Extract the (X, Y) coordinate from the center of the cell holding the provided text.  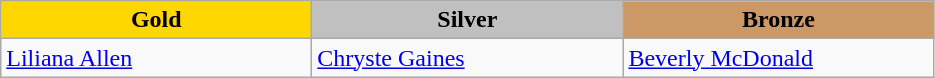
Bronze (778, 20)
Beverly McDonald (778, 58)
Silver (468, 20)
Chryste Gaines (468, 58)
Liliana Allen (156, 58)
Gold (156, 20)
